Provide the (x, y) coordinate of the cell's center where the given text is located.  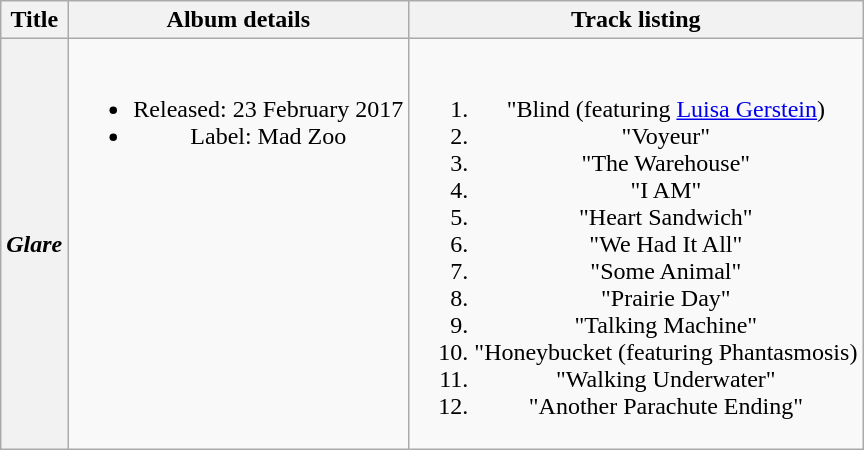
Title (34, 20)
Glare (34, 244)
Released: 23 February 2017Label: Mad Zoo (238, 244)
Album details (238, 20)
Track listing (636, 20)
